Capture the cell that displays the provided text and extract its [X, Y] central coordinate. 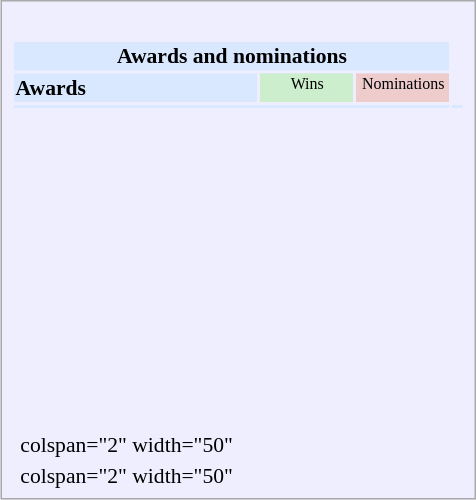
Nominations [404, 87]
Awards [136, 87]
Wins [308, 87]
Awards and nominations [232, 56]
Awards and nominations Awards Wins Nominations [239, 220]
